For the text-containing cell, return its midpoint in (X, Y) coordinate format. 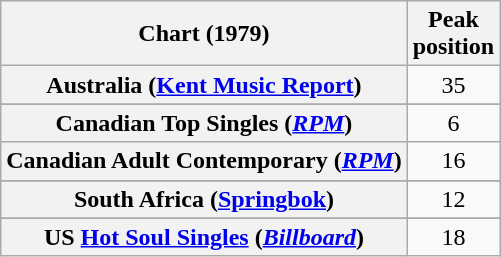
Canadian Top Singles (RPM) (204, 123)
6 (453, 123)
US Hot Soul Singles (Billboard) (204, 237)
Australia (Kent Music Report) (204, 85)
16 (453, 161)
35 (453, 85)
Canadian Adult Contemporary (RPM) (204, 161)
Peakposition (453, 34)
Chart (1979) (204, 34)
18 (453, 237)
South Africa (Springbok) (204, 199)
12 (453, 199)
